Search for the cell housing the specified text and yield its (x, y) center coordinate. 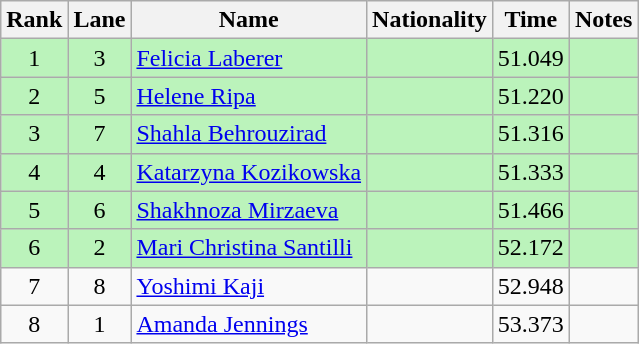
51.049 (530, 58)
52.948 (530, 286)
Notes (603, 20)
51.333 (530, 172)
53.373 (530, 324)
Lane (100, 20)
Amanda Jennings (249, 324)
Rank (34, 20)
Time (530, 20)
51.220 (530, 96)
52.172 (530, 248)
Yoshimi Kaji (249, 286)
Name (249, 20)
Katarzyna Kozikowska (249, 172)
Shahla Behrouzirad (249, 134)
Helene Ripa (249, 96)
Nationality (430, 20)
Mari Christina Santilli (249, 248)
51.466 (530, 210)
51.316 (530, 134)
Shakhnoza Mirzaeva (249, 210)
Felicia Laberer (249, 58)
